For the text-containing cell, return its midpoint in [X, Y] coordinate format. 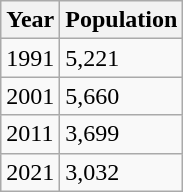
5,221 [122, 58]
Population [122, 20]
2021 [30, 172]
3,699 [122, 134]
3,032 [122, 172]
Year [30, 20]
2001 [30, 96]
5,660 [122, 96]
1991 [30, 58]
2011 [30, 134]
